Pinpoint the cell where the given text exists, returning its [X, Y] midpoint coordinate. 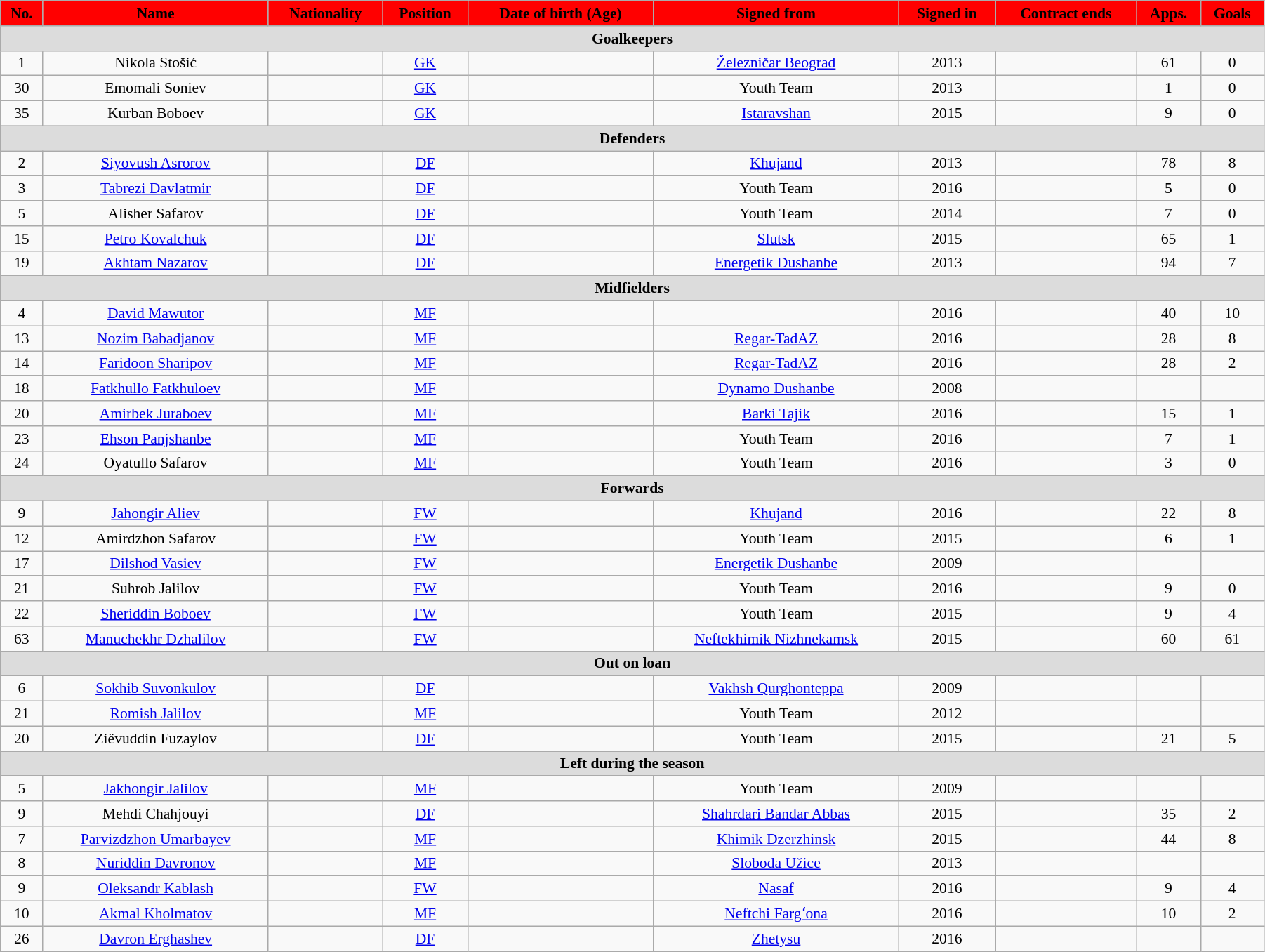
Defenders [632, 138]
Akhtam Nazarov [156, 263]
44 [1168, 839]
Romish Jalilov [156, 714]
Nasaf [776, 889]
Out on loan [632, 663]
Zhetysu [776, 939]
13 [22, 338]
Barki Tajik [776, 414]
Vakhsh Qurghonteppa [776, 689]
Jahongir Aliev [156, 514]
Midfielders [632, 289]
17 [22, 564]
63 [22, 639]
Mehdi Chahjouyi [156, 814]
Sheriddin Boboev [156, 614]
Dilshod Vasiev [156, 564]
2008 [947, 389]
Apps. [1168, 13]
Železničar Beograd [776, 63]
65 [1168, 239]
Davron Erghashev [156, 939]
Sloboda Užice [776, 864]
Suhrob Jalilov [156, 589]
Jakhongir Jalilov [156, 789]
Oyatullo Safarov [156, 463]
David Mawutor [156, 314]
18 [22, 389]
Contract ends [1066, 13]
Emomali Soniev [156, 88]
Left during the season [632, 764]
Oleksandr Kablash [156, 889]
Parvizdzhon Umarbayev [156, 839]
78 [1168, 164]
Khimik Dzerzhinsk [776, 839]
Name [156, 13]
26 [22, 939]
Petro Kovalchuk [156, 239]
Nikola Stošić [156, 63]
Neftchi Fargʻona [776, 914]
Signed from [776, 13]
Goalkeepers [632, 39]
Akmal Kholmatov [156, 914]
Amirdzhon Safarov [156, 538]
Shahrdari Bandar Abbas [776, 814]
Date of birth (Age) [560, 13]
24 [22, 463]
Position [425, 13]
14 [22, 364]
Signed in [947, 13]
Alisher Safarov [156, 213]
Amirbek Juraboev [156, 414]
Nationality [326, 13]
Neftekhimik Nizhnekamsk [776, 639]
Forwards [632, 489]
Sokhib Suvonkulov [156, 689]
94 [1168, 263]
Ehson Panjshanbe [156, 439]
23 [22, 439]
Goals [1232, 13]
40 [1168, 314]
60 [1168, 639]
Tabrezi Davlatmir [156, 189]
Ziёvuddin Fuzaylov [156, 739]
Istaravshan [776, 114]
30 [22, 88]
12 [22, 538]
Siyovush Asrorov [156, 164]
2014 [947, 213]
Kurban Boboev [156, 114]
Dynamo Dushanbe [776, 389]
2012 [947, 714]
Nuriddin Davronov [156, 864]
No. [22, 13]
Fatkhullo Fatkhuloev [156, 389]
Slutsk [776, 239]
19 [22, 263]
Manuchekhr Dzhalilov [156, 639]
Faridoon Sharipov [156, 364]
Nozim Babadjanov [156, 338]
